Provide the (X, Y) coordinate of the cell's center where the given text is located.  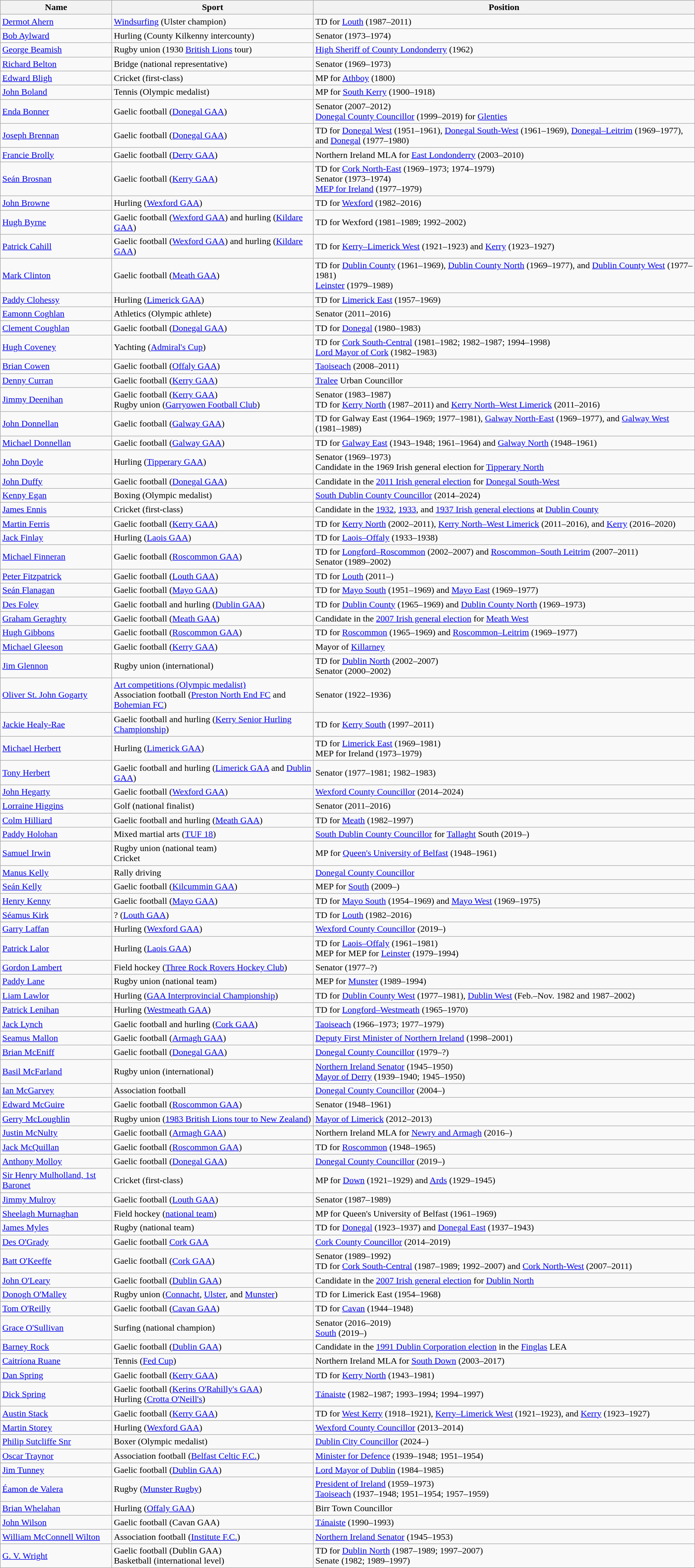
Martin Ferris (56, 523)
Candidate in the 2011 Irish general election for Donegal South-West (504, 481)
MEP for South (2009–) (504, 887)
Paddy Holohan (56, 834)
Gaelic football and hurling (Kerry Senior Hurling Championship) (212, 724)
Senator (2007–2012)Donegal County Councillor (1999–2019) for Glenties (504, 111)
Lorraine Higgins (56, 806)
Sport (212, 7)
Boxer (Olympic medalist) (212, 1442)
TD for Mayo South (1951–1969) and Mayo East (1969–1977) (504, 590)
Ian McGarvey (56, 1091)
Senator (2016–2019)South (2019–) (504, 1328)
Des O'Grady (56, 1242)
John Wilson (56, 1522)
TD for Kerry South (1997–2011) (504, 724)
Jack McQuillan (56, 1147)
Taoiseach (1966–1973; 1977–1979) (504, 1024)
Jim Glennon (56, 666)
Mayor of Limerick (2012–2013) (504, 1119)
John Boland (56, 92)
Field hockey (Three Rock Rovers Hockey Club) (212, 967)
Gaelic football (Kerry GAA)Rugby union (Garryowen Football Club) (212, 400)
Dan Spring (56, 1375)
High Sheriff of County Londonderry (1962) (504, 50)
TD for Laois–Offaly (1933–1938) (504, 538)
TD for Mayo South (1954–1969) and Mayo West (1969–1975) (504, 901)
Athletics (Olympic athlete) (212, 314)
Association football (Institute F.C.) (212, 1536)
Candidate in the 1932, 1933, and 1937 Irish general elections at Dublin County (504, 509)
Brian Whelahan (56, 1508)
Gordon Lambert (56, 967)
Brian Cowen (56, 366)
MP for Queen's University of Belfast (1948–1961) (504, 854)
Senator (1969–1973)Candidate in the 1969 Irish general election for Tipperary North (504, 462)
Edward McGuire (56, 1105)
Wexford County Councillor (2014–2024) (504, 792)
MP for Queen's University of Belfast (1961–1969) (504, 1214)
Edward Bligh (56, 78)
MEP for Munster (1989–1994) (504, 981)
TD for Meath (1982–1997) (504, 820)
Enda Bonner (56, 111)
South Dublin County Councillor for Tallaght South (2019–) (504, 834)
Northern Ireland MLA for South Down (2003–2017) (504, 1361)
TD for Dublin North (1987–1989; 1997–2007)Senate (1982; 1989–1997) (504, 1556)
Gerry McLoughlin (56, 1119)
Rugby (national team) (212, 1228)
TD for Dublin County (1965–1969) and Dublin County North (1969–1973) (504, 604)
Birr Town Councillor (504, 1508)
Association football (Belfast Celtic F.C.) (212, 1456)
TD for Louth (1987–2011) (504, 22)
James Myles (56, 1228)
TD for Limerick East (1954–1968) (504, 1294)
Minister for Defence (1939–1948; 1951–1954) (504, 1456)
Senator (1973–1974) (504, 36)
Mixed martial arts (TUF 18) (212, 834)
Hurling (GAA Interprovincial Championship) (212, 996)
TD for Kerry–Limerick West (1921–1923) and Kerry (1923–1927) (504, 247)
Jim Tunney (56, 1470)
TD for Louth (2011–) (504, 576)
TD for Roscommon (1965–1969) and Roscommon–Leitrim (1969–1977) (504, 633)
Eamonn Coghlan (56, 314)
MP for Athboy (1800) (504, 78)
Denny Curran (56, 380)
Éamon de Valera (56, 1489)
John Duffy (56, 481)
Colm Hilliard (56, 820)
George Beamish (56, 50)
TD for Cavan (1944–1948) (504, 1308)
Séamus Kirk (56, 915)
TD for Cork South-Central (1981–1982; 1982–1987; 1994–1998)Lord Mayor of Cork (1982–1983) (504, 347)
Oscar Traynor (56, 1456)
Seán Kelly (56, 887)
Deputy First Minister of Northern Ireland (1998–2001) (504, 1038)
Lord Mayor of Dublin (1984–1985) (504, 1470)
Justin McNulty (56, 1133)
TD for Longford–Roscommon (2002–2007) and Roscommon–South Leitrim (2007–2011)Senator (1989–2002) (504, 557)
John Browne (56, 203)
Hurling (Tipperary GAA) (212, 462)
TD for Louth (1982–2016) (504, 915)
MP for Down (1921–1929) and Ards (1929–1945) (504, 1181)
Clement Coughlan (56, 328)
Batt O'Keeffe (56, 1261)
Senator (1987–1989) (504, 1199)
Gaelic football (Derry GAA) (212, 155)
William McConnell Wilton (56, 1536)
Gaelic football (Offaly GAA) (212, 366)
Position (504, 7)
Michael Donnellan (56, 443)
Rugby (Munster Rugby) (212, 1489)
? (Louth GAA) (212, 915)
TD for Donegal (1980–1983) (504, 328)
Paddy Lane (56, 981)
Gaelic football and hurling (Dublin GAA) (212, 604)
Barney Rock (56, 1347)
Rugby union (Connacht, Ulster, and Munster) (212, 1294)
Rugby union (1983 British Lions tour to New Zealand) (212, 1119)
Patrick Cahill (56, 247)
G. V. Wright (56, 1556)
Austin Stack (56, 1413)
Liam Lawlor (56, 996)
Jackie Healy-Rae (56, 724)
Gaelic football and hurling (Limerick GAA and Dublin GAA) (212, 773)
Samuel Irwin (56, 854)
Senator (1969–1973) (504, 64)
Oliver St. John Gogarty (56, 695)
TD for Donegal (1923–1937) and Donegal East (1937–1943) (504, 1228)
TD for Donegal West (1951–1961), Donegal South-West (1961–1969), Donegal–Leitrim (1969–1977), and Donegal (1977–1980) (504, 135)
Gaelic football and hurling (Cork GAA) (212, 1024)
Tennis (Olympic medalist) (212, 92)
TD for Kerry North (2002–2011), Kerry North–West Limerick (2011–2016), and Kerry (2016–2020) (504, 523)
Jimmy Deenihan (56, 400)
Garry Laffan (56, 929)
Donegal County Councillor (2004–) (504, 1091)
Senator (1977–1981; 1982–1983) (504, 773)
Yachting (Admiral's Cup) (212, 347)
TD for Wexford (1981–1989; 1992–2002) (504, 222)
Joseph Brennan (56, 135)
TD for Dublin County (1961–1969), Dublin County North (1969–1977), and Dublin County West (1977–1981)Leinster (1979–1989) (504, 276)
Donegal County Councillor (504, 873)
Richard Belton (56, 64)
Gaelic football (Wexford GAA) (212, 792)
Hurling (Westmeath GAA) (212, 1010)
Mayor of Killarney (504, 647)
Grace O'Sullivan (56, 1328)
TD for Limerick East (1957–1969) (504, 300)
Art competitions (Olympic medalist)Association football (Preston North End FC and Bohemian FC) (212, 695)
Dublin City Councillor (2024–) (504, 1442)
South Dublin County Councillor (2014–2024) (504, 495)
Sheelagh Murnaghan (56, 1214)
Tony Herbert (56, 773)
Association football (212, 1091)
Francie Brolly (56, 155)
Bob Aylward (56, 36)
Field hockey (national team) (212, 1214)
Dick Spring (56, 1395)
TD for Galway East (1964–1969; 1977–1981), Galway North-East (1969–1977), and Galway West (1981–1989) (504, 423)
Graham Geraghty (56, 619)
Wexford County Councillor (2013–2014) (504, 1428)
Gaelic football and hurling (Meath GAA) (212, 820)
John Doyle (56, 462)
Rally driving (212, 873)
Dermot Ahern (56, 22)
Northern Ireland MLA for East Londonderry (2003–2010) (504, 155)
Hugh Coveney (56, 347)
Cork County Councillor (2014–2019) (504, 1242)
Surfing (national champion) (212, 1328)
President of Ireland (1959–1973)Taoiseach (1937–1948; 1951–1954; 1957–1959) (504, 1489)
TD for Limerick East (1969–1981)MEP for Ireland (1973–1979) (504, 748)
Bridge (national representative) (212, 64)
Tánaiste (1990–1993) (504, 1522)
Candidate in the 2007 Irish general election for Dublin North (504, 1280)
TD for Dublin North (2002–2007)Senator (2000–2002) (504, 666)
Jack Lynch (56, 1024)
TD for Galway East (1943–1948; 1961–1964) and Galway North (1948–1961) (504, 443)
Rugby union (1930 British Lions tour) (212, 50)
Senator (1989–1992)TD for Cork South-Central (1987–1989; 1992–2007) and Cork North-West (2007–2011) (504, 1261)
Anthony Molloy (56, 1161)
TD for Roscommon (1948–1965) (504, 1147)
TD for Wexford (1982–2016) (504, 203)
Jack Finlay (56, 538)
Candidate in the 2007 Irish general election for Meath West (504, 619)
Henry Kenny (56, 901)
Golf (national finalist) (212, 806)
Northern Ireland Senator (1945–1950)Mayor of Derry (1939–1940; 1945–1950) (504, 1071)
Michael Finneran (56, 557)
Philip Sutcliffe Snr (56, 1442)
Caitríona Ruane (56, 1361)
Seamus Mallon (56, 1038)
Michael Gleeson (56, 647)
Donogh O'Malley (56, 1294)
Tennis (Fed Cup) (212, 1361)
John Hegarty (56, 792)
Candidate in the 1991 Dublin Corporation election in the Finglas LEA (504, 1347)
Des Foley (56, 604)
James Ennis (56, 509)
Northern Ireland Senator (1945–1953) (504, 1536)
John Donnellan (56, 423)
TD for Laois–Offaly (1961–1981)MEP for MEP for Leinster (1979–1994) (504, 948)
Rugby union (national team)Cricket (212, 854)
Seán Flanagan (56, 590)
Martin Storey (56, 1428)
Michael Herbert (56, 748)
Name (56, 7)
Jimmy Mulroy (56, 1199)
TD for Longford–Westmeath (1965–1970) (504, 1010)
Manus Kelly (56, 873)
Senator (1983–1987)TD for Kerry North (1987–2011) and Kerry North–West Limerick (2011–2016) (504, 400)
Hugh Gibbons (56, 633)
Mark Clinton (56, 276)
Hurling (County Kilkenny intercounty) (212, 36)
Patrick Lenihan (56, 1010)
TD for West Kerry (1918–1921), Kerry–Limerick West (1921–1923), and Kerry (1923–1927) (504, 1413)
TD for Kerry North (1943–1981) (504, 1375)
Northern Ireland MLA for Newry and Armagh (2016–) (504, 1133)
MP for South Kerry (1900–1918) (504, 92)
Kenny Egan (56, 495)
Gaelic football (Cork GAA) (212, 1261)
Hurling (Offaly GAA) (212, 1508)
Tralee Urban Councillor (504, 380)
Senator (1948–1961) (504, 1105)
John O'Leary (56, 1280)
Wexford County Councillor (2019–) (504, 929)
Windsurfing (Ulster champion) (212, 22)
Donegal County Councillor (1979–?) (504, 1052)
Senator (1922–1936) (504, 695)
Boxing (Olympic medalist) (212, 495)
Tom O'Reilly (56, 1308)
Sir Henry Mulholland, 1st Baronet (56, 1181)
Gaelic football (Dublin GAA)Basketball (international level) (212, 1556)
Brian McEniff (56, 1052)
Gaelic football (Kilcummin GAA) (212, 887)
Gaelic football (Kerins O'Rahilly's GAA)Hurling (Crotta O'Neill's) (212, 1395)
Patrick Lalor (56, 948)
Peter Fitzpatrick (56, 576)
Paddy Clohessy (56, 300)
TD for Cork North-East (1969–1973; 1974–1979)Senator (1973–1974)MEP for Ireland (1977–1979) (504, 179)
Basil McFarland (56, 1071)
TD for Dublin County West (1977–1981), Dublin West (Feb.–Nov. 1982 and 1987–2002) (504, 996)
Donegal County Councillor (2019–) (504, 1161)
Rugby union (national team) (212, 981)
Seán Brosnan (56, 179)
Taoiseach (2008–2011) (504, 366)
Gaelic football Cork GAA (212, 1242)
Tánaiste (1982–1987; 1993–1994; 1994–1997) (504, 1395)
Hugh Byrne (56, 222)
Senator (1977–?) (504, 967)
